Detect which cell encompasses the target text, then output its [X, Y] center coordinate. 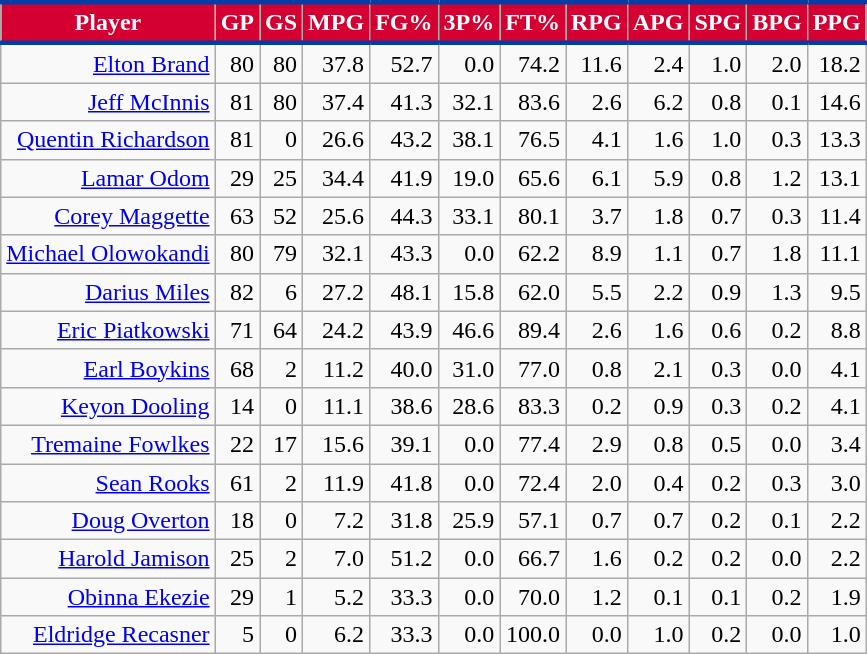
PPG [836, 22]
41.3 [404, 102]
13.3 [836, 140]
52.7 [404, 63]
24.2 [336, 330]
Quentin Richardson [108, 140]
8.9 [597, 254]
27.2 [336, 292]
62.2 [533, 254]
64 [282, 330]
11.6 [597, 63]
38.6 [404, 406]
63 [237, 216]
83.3 [533, 406]
19.0 [469, 178]
Obinna Ekezie [108, 597]
65.6 [533, 178]
2.9 [597, 444]
0.4 [658, 483]
37.8 [336, 63]
2.1 [658, 368]
28.6 [469, 406]
15.8 [469, 292]
62.0 [533, 292]
6 [282, 292]
Harold Jamison [108, 559]
11.4 [836, 216]
77.0 [533, 368]
25.9 [469, 521]
Michael Olowokandi [108, 254]
3.7 [597, 216]
13.1 [836, 178]
11.9 [336, 483]
72.4 [533, 483]
71 [237, 330]
76.5 [533, 140]
80.1 [533, 216]
3.0 [836, 483]
Player [108, 22]
9.5 [836, 292]
26.6 [336, 140]
Darius Miles [108, 292]
43.9 [404, 330]
Sean Rooks [108, 483]
31.0 [469, 368]
48.1 [404, 292]
BPG [777, 22]
51.2 [404, 559]
14 [237, 406]
GS [282, 22]
Elton Brand [108, 63]
43.3 [404, 254]
Keyon Dooling [108, 406]
1 [282, 597]
1.1 [658, 254]
GP [237, 22]
17 [282, 444]
RPG [597, 22]
25.6 [336, 216]
39.1 [404, 444]
2.4 [658, 63]
FT% [533, 22]
89.4 [533, 330]
77.4 [533, 444]
46.6 [469, 330]
Tremaine Fowlkes [108, 444]
82 [237, 292]
41.8 [404, 483]
57.1 [533, 521]
0.5 [718, 444]
5.9 [658, 178]
43.2 [404, 140]
MPG [336, 22]
7.2 [336, 521]
100.0 [533, 635]
5.5 [597, 292]
FG% [404, 22]
41.9 [404, 178]
8.8 [836, 330]
7.0 [336, 559]
0.6 [718, 330]
68 [237, 368]
Doug Overton [108, 521]
70.0 [533, 597]
Eldridge Recasner [108, 635]
14.6 [836, 102]
18.2 [836, 63]
18 [237, 521]
83.6 [533, 102]
11.2 [336, 368]
38.1 [469, 140]
5.2 [336, 597]
34.4 [336, 178]
44.3 [404, 216]
Jeff McInnis [108, 102]
Lamar Odom [108, 178]
Corey Maggette [108, 216]
1.9 [836, 597]
3P% [469, 22]
APG [658, 22]
52 [282, 216]
SPG [718, 22]
15.6 [336, 444]
37.4 [336, 102]
1.3 [777, 292]
3.4 [836, 444]
40.0 [404, 368]
74.2 [533, 63]
6.1 [597, 178]
79 [282, 254]
61 [237, 483]
33.1 [469, 216]
Earl Boykins [108, 368]
5 [237, 635]
Eric Piatkowski [108, 330]
31.8 [404, 521]
66.7 [533, 559]
22 [237, 444]
